Scan for the cell matching the given text and deliver its [x, y] coordinate at center. 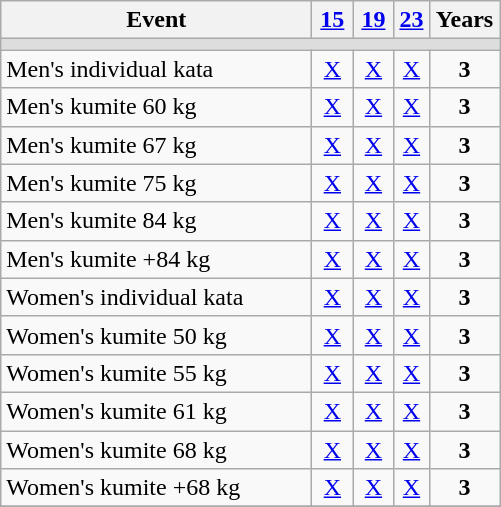
Men's kumite 84 kg [156, 221]
Women's kumite 55 kg [156, 373]
Women's kumite +68 kg [156, 488]
Men's kumite +84 kg [156, 259]
19 [374, 20]
Men's kumite 67 kg [156, 145]
Men's individual kata [156, 69]
Event [156, 20]
Women's kumite 50 kg [156, 335]
Men's kumite 60 kg [156, 107]
Women's kumite 61 kg [156, 411]
Women's kumite 68 kg [156, 449]
15 [332, 20]
23 [412, 20]
Men's kumite 75 kg [156, 183]
Women's individual kata [156, 297]
Years [464, 20]
